Capture the cell that displays the provided text and extract its (x, y) central coordinate. 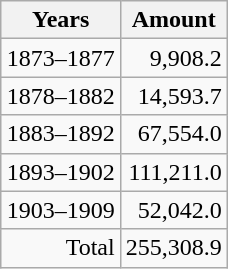
9,908.2 (174, 58)
67,554.0 (174, 134)
1903–1909 (60, 210)
1878–1882 (60, 96)
52,042.0 (174, 210)
14,593.7 (174, 96)
1883–1892 (60, 134)
111,211.0 (174, 172)
1873–1877 (60, 58)
1893–1902 (60, 172)
Years (60, 20)
Amount (174, 20)
Total (60, 248)
255,308.9 (174, 248)
